Find where the given text appears and provide that cell's center as [x, y] coordinate. 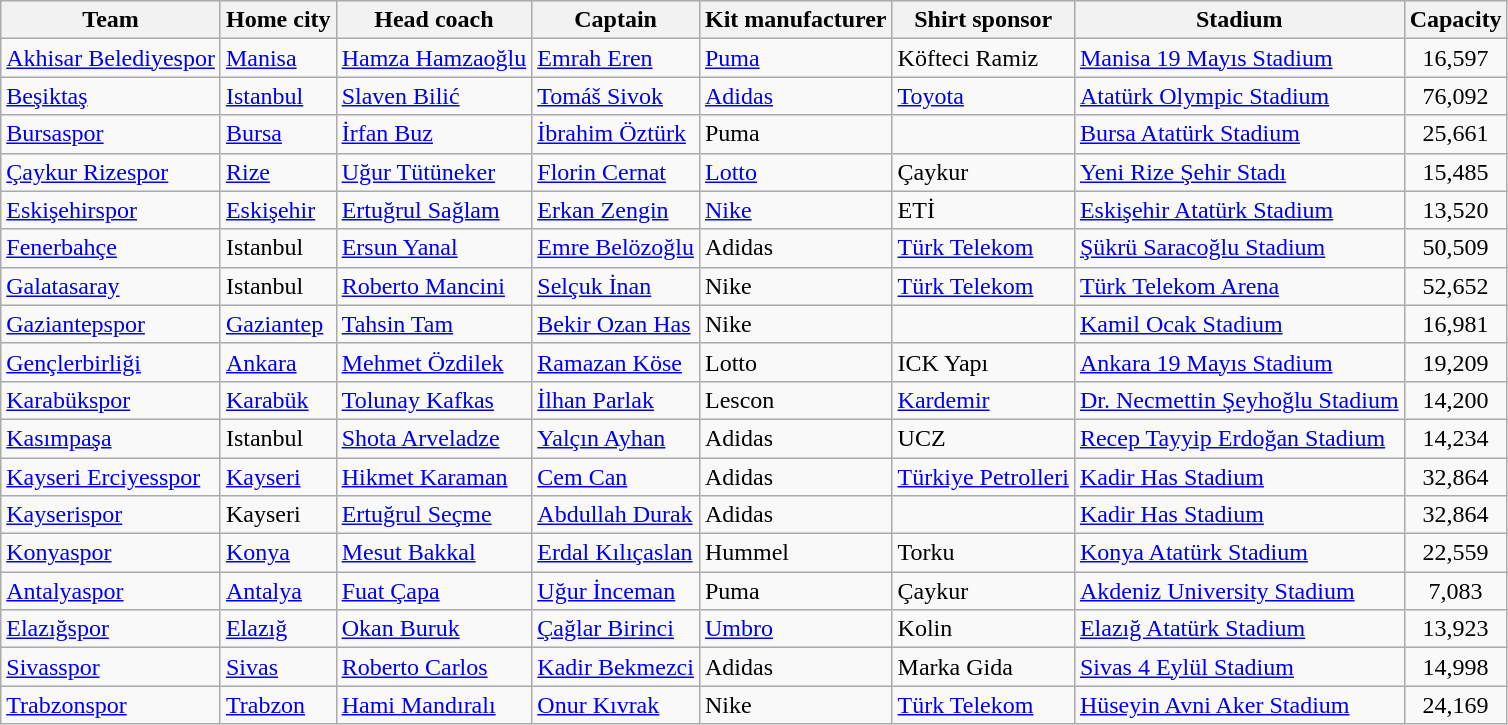
Kadir Bekmezci [616, 667]
Gençlerbirliği [111, 362]
Tomáš Sivok [616, 96]
Uğur Tütüneker [434, 172]
Hamza Hamzaoğlu [434, 58]
Karabük [278, 400]
İrfan Buz [434, 134]
Konya [278, 553]
Toyota [983, 96]
25,661 [1456, 134]
Gaziantepspor [111, 324]
Shota Arveladze [434, 438]
Onur Kıvrak [616, 705]
Şükrü Saracoğlu Stadium [1239, 248]
Roberto Mancini [434, 286]
Capacity [1456, 20]
Home city [278, 20]
Captain [616, 20]
Kayseri Erciyesspor [111, 477]
Ersun Yanal [434, 248]
13,520 [1456, 210]
Yalçın Ayhan [616, 438]
22,559 [1456, 553]
Akdeniz University Stadium [1239, 591]
Team [111, 20]
Kardemir [983, 400]
Lescon [796, 400]
76,092 [1456, 96]
Galatasaray [111, 286]
16,981 [1456, 324]
14,200 [1456, 400]
Bursaspor [111, 134]
Umbro [796, 629]
Marka Gida [983, 667]
Manisa [278, 58]
Erdal Kılıçaslan [616, 553]
Emrah Eren [616, 58]
Gaziantep [278, 324]
Tahsin Tam [434, 324]
50,509 [1456, 248]
Konya Atatürk Stadium [1239, 553]
Karabükspor [111, 400]
Hikmet Karaman [434, 477]
Roberto Carlos [434, 667]
Mesut Bakkal [434, 553]
Antalyaspor [111, 591]
Elazığ [278, 629]
Fuat Çapa [434, 591]
Manisa 19 Mayıs Stadium [1239, 58]
ICK Yapı [983, 362]
Türkiye Petrolleri [983, 477]
Trabzonspor [111, 705]
Eskişehirspor [111, 210]
52,652 [1456, 286]
Fenerbahçe [111, 248]
7,083 [1456, 591]
Eskişehir [278, 210]
Torku [983, 553]
Ramazan Köse [616, 362]
Bekir Ozan Has [616, 324]
Türk Telekom Arena [1239, 286]
Çağlar Birinci [616, 629]
Ankara [278, 362]
Stadium [1239, 20]
Konyaspor [111, 553]
Trabzon [278, 705]
Kayserispor [111, 515]
Recep Tayyip Erdoğan Stadium [1239, 438]
Köfteci Ramiz [983, 58]
Antalya [278, 591]
Uğur İnceman [616, 591]
Kolin [983, 629]
UCZ [983, 438]
Bursa [278, 134]
Florin Cernat [616, 172]
Sivasspor [111, 667]
Ertuğrul Sağlam [434, 210]
Sivas [278, 667]
Slaven Bilić [434, 96]
Okan Buruk [434, 629]
Selçuk İnan [616, 286]
Elazığ Atatürk Stadium [1239, 629]
Sivas 4 Eylül Stadium [1239, 667]
19,209 [1456, 362]
Dr. Necmettin Şeyhoğlu Stadium [1239, 400]
Elazığspor [111, 629]
24,169 [1456, 705]
16,597 [1456, 58]
Yeni Rize Şehir Stadı [1239, 172]
13,923 [1456, 629]
ETİ [983, 210]
15,485 [1456, 172]
Kamil Ocak Stadium [1239, 324]
Head coach [434, 20]
Ankara 19 Mayıs Stadium [1239, 362]
Tolunay Kafkas [434, 400]
Kit manufacturer [796, 20]
14,998 [1456, 667]
Beşiktaş [111, 96]
Eskişehir Atatürk Stadium [1239, 210]
Ertuğrul Seçme [434, 515]
Hüseyin Avni Aker Stadium [1239, 705]
Abdullah Durak [616, 515]
Bursa Atatürk Stadium [1239, 134]
Atatürk Olympic Stadium [1239, 96]
Kasımpaşa [111, 438]
Erkan Zengin [616, 210]
İbrahim Öztürk [616, 134]
İlhan Parlak [616, 400]
Çaykur Rizespor [111, 172]
Emre Belözoğlu [616, 248]
Shirt sponsor [983, 20]
Hummel [796, 553]
14,234 [1456, 438]
Cem Can [616, 477]
Mehmet Özdilek [434, 362]
Hami Mandıralı [434, 705]
Rize [278, 172]
Akhisar Belediyespor [111, 58]
